Return [X, Y] of the center of cell containing provided text 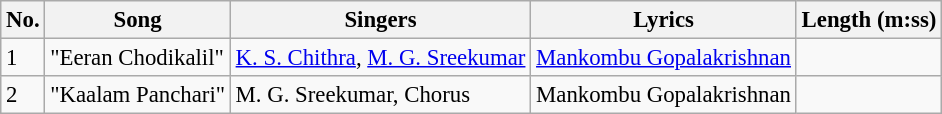
"Kaalam Panchari" [138, 95]
1 [23, 58]
Lyrics [664, 20]
Length (m:ss) [868, 20]
M. G. Sreekumar, Chorus [380, 95]
K. S. Chithra, M. G. Sreekumar [380, 58]
Song [138, 20]
Singers [380, 20]
No. [23, 20]
"Eeran Chodikalil" [138, 58]
2 [23, 95]
